Return the (x, y) coordinate for the center point of the cell that contains the specified text.  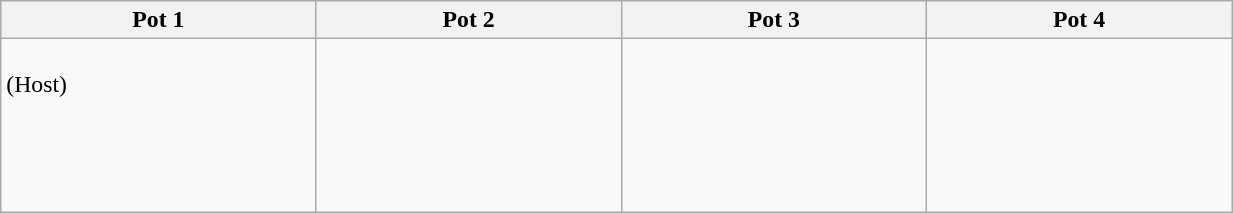
Pot 2 (468, 20)
Pot 1 (158, 20)
Pot 3 (774, 20)
Pot 4 (1078, 20)
(Host) (158, 126)
